Identify which cell holds the provided text, then report its (X, Y) central coordinate. 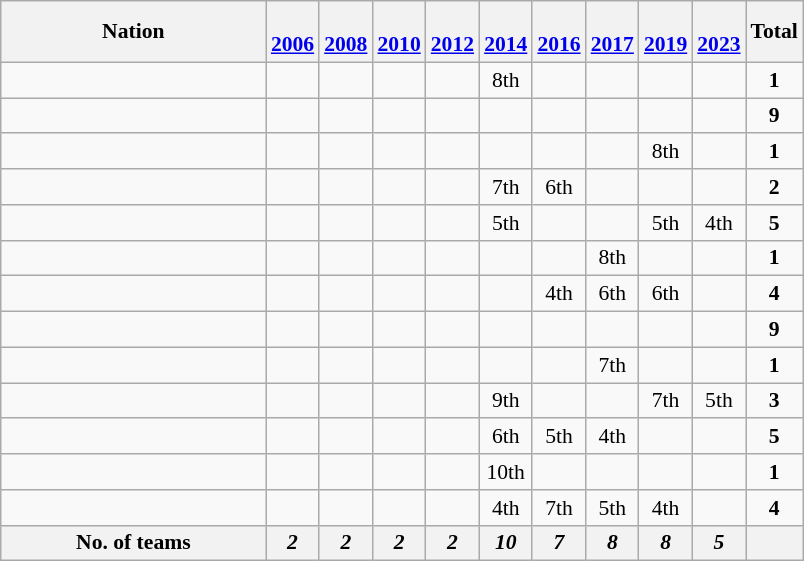
3 (774, 401)
7 (558, 543)
2010 (398, 32)
2023 (718, 32)
2006 (292, 32)
9th (506, 401)
10th (506, 472)
No. of teams (134, 543)
2014 (506, 32)
2019 (666, 32)
2017 (612, 32)
Total (774, 32)
Nation (134, 32)
2012 (452, 32)
2008 (346, 32)
10 (506, 543)
2016 (558, 32)
